Determine the (X, Y) coordinate at the center of the cell enclosing the given text.  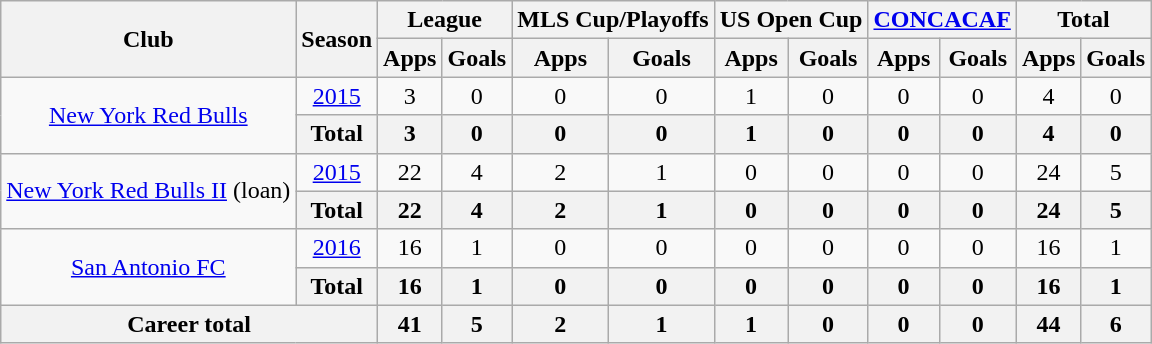
6 (1116, 324)
League (445, 20)
2016 (337, 248)
Season (337, 39)
New York Red Bulls (148, 115)
CONCACAF (942, 20)
Club (148, 39)
MLS Cup/Playoffs (613, 20)
41 (410, 324)
44 (1048, 324)
US Open Cup (791, 20)
Career total (190, 324)
San Antonio FC (148, 267)
New York Red Bulls II (loan) (148, 191)
